Provide the (X, Y) coordinate of the cell's center where the given text is located.  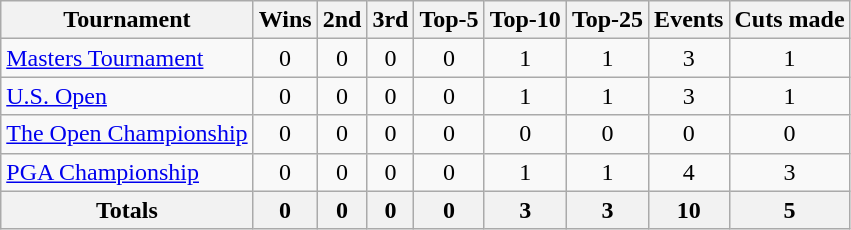
PGA Championship (127, 172)
Totals (127, 210)
4 (689, 172)
Top-5 (449, 20)
The Open Championship (127, 134)
Cuts made (790, 20)
Top-25 (607, 20)
10 (689, 210)
Masters Tournament (127, 58)
Events (689, 20)
Wins (285, 20)
2nd (342, 20)
U.S. Open (127, 96)
Top-10 (525, 20)
Tournament (127, 20)
3rd (390, 20)
5 (790, 210)
